Search for the cell housing the specified text and yield its [X, Y] center coordinate. 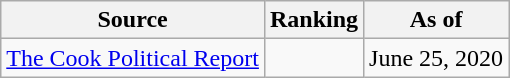
Source [133, 20]
The Cook Political Report [133, 58]
As of [436, 20]
June 25, 2020 [436, 58]
Ranking [314, 20]
